For the text-containing cell, return its midpoint in (X, Y) coordinate format. 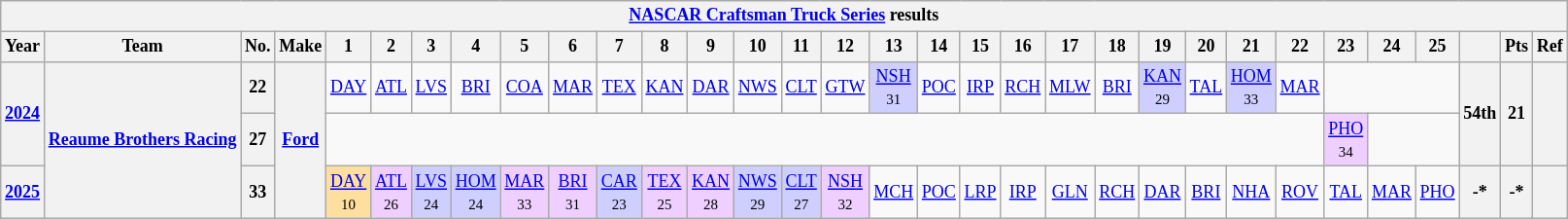
2 (392, 47)
8 (665, 47)
PHO34 (1346, 140)
GTW (845, 88)
13 (894, 47)
54th (1481, 113)
NSH31 (894, 88)
17 (1071, 47)
Year (23, 47)
TEX25 (665, 192)
DAY10 (349, 192)
NHA (1251, 192)
LVS (431, 88)
HOM33 (1251, 88)
20 (1206, 47)
6 (573, 47)
Ford (301, 140)
PHO (1438, 192)
NWS (758, 88)
ATL (392, 88)
Pts (1517, 47)
1 (349, 47)
BRI31 (573, 192)
Make (301, 47)
11 (801, 47)
7 (619, 47)
25 (1438, 47)
9 (711, 47)
24 (1392, 47)
MAR33 (525, 192)
19 (1163, 47)
10 (758, 47)
4 (476, 47)
33 (258, 192)
DAY (349, 88)
KAN28 (711, 192)
KAN (665, 88)
Ref (1550, 47)
2024 (23, 113)
KAN29 (1163, 88)
MLW (1071, 88)
12 (845, 47)
No. (258, 47)
5 (525, 47)
CAR23 (619, 192)
GLN (1071, 192)
LVS24 (431, 192)
Team (142, 47)
CLT27 (801, 192)
ROV (1300, 192)
NSH32 (845, 192)
TEX (619, 88)
NWS29 (758, 192)
HOM24 (476, 192)
ATL26 (392, 192)
Reaume Brothers Racing (142, 140)
18 (1117, 47)
COA (525, 88)
14 (938, 47)
15 (980, 47)
CLT (801, 88)
MCH (894, 192)
2025 (23, 192)
23 (1346, 47)
16 (1023, 47)
LRP (980, 192)
3 (431, 47)
27 (258, 140)
NASCAR Craftsman Truck Series results (784, 16)
